Scan for the cell matching the given text and deliver its [X, Y] coordinate at center. 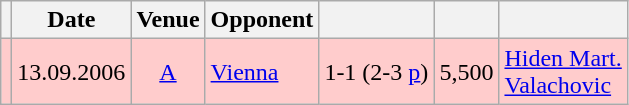
Venue [168, 20]
A [168, 72]
13.09.2006 [72, 72]
5,500 [466, 72]
Vienna [262, 72]
Date [72, 20]
Hiden Mart. Valachovic [563, 72]
1-1 (2-3 p) [376, 72]
Opponent [262, 20]
